Detect which cell encompasses the target text, then output its (x, y) center coordinate. 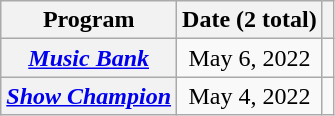
May 4, 2022 (250, 96)
Music Bank (89, 58)
Program (89, 20)
May 6, 2022 (250, 58)
Show Champion (89, 96)
Date (2 total) (250, 20)
